Pinpoint the cell where the given text exists, returning its (X, Y) midpoint coordinate. 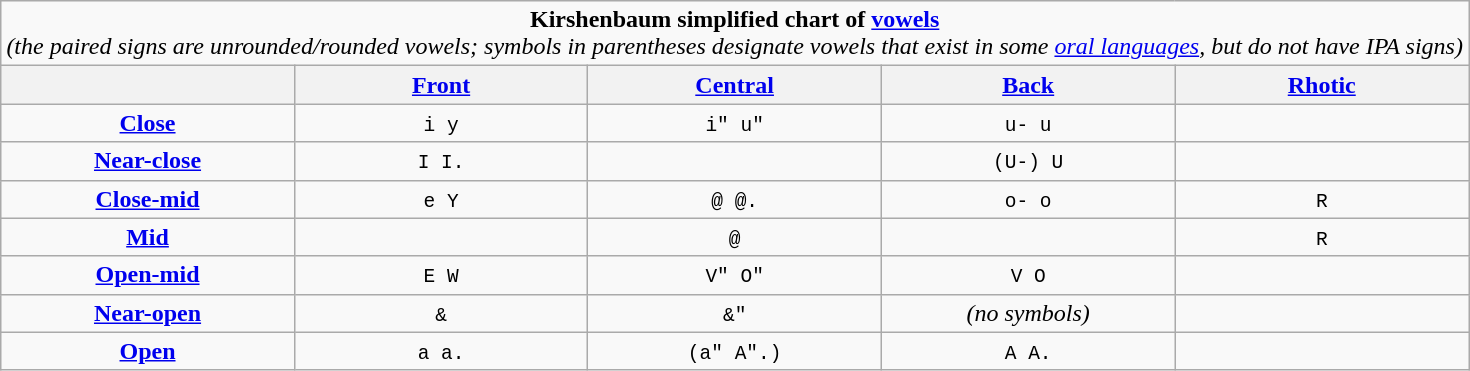
E W (441, 275)
Close-mid (148, 199)
I I. (441, 161)
V O (1028, 275)
e Y (441, 199)
&" (735, 313)
& (441, 313)
(no symbols) (1028, 313)
@ (735, 237)
Front (441, 85)
Close (148, 123)
i y (441, 123)
@ @. (735, 199)
Mid (148, 237)
A A. (1028, 351)
o- o (1028, 199)
Central (735, 85)
u- u (1028, 123)
Open (148, 351)
(a" A".) (735, 351)
(U-) U (1028, 161)
Back (1028, 85)
a a. (441, 351)
V" O" (735, 275)
i" u" (735, 123)
Rhotic (1322, 85)
Near-close (148, 161)
Near-open (148, 313)
Open-mid (148, 275)
